From the cell containing the given text, extract its center point as [x, y] coordinate. 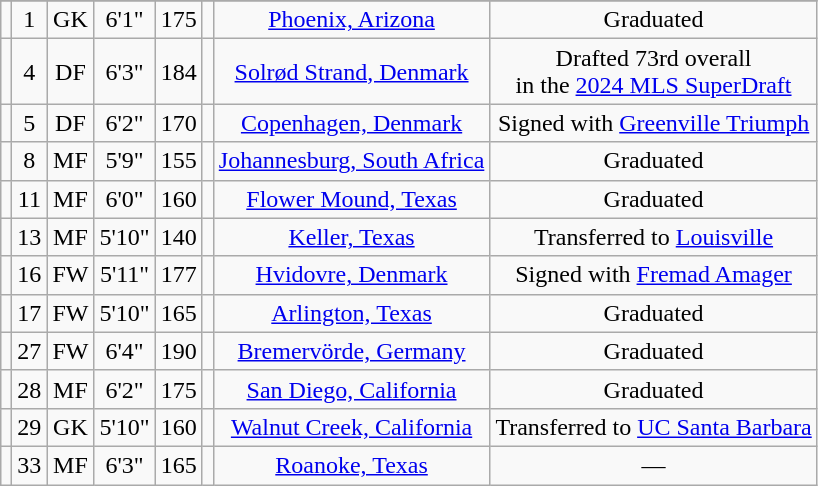
6'4" [124, 351]
5 [30, 123]
6'0" [124, 199]
28 [30, 389]
Walnut Creek, California [352, 427]
Solrød Strand, Denmark [352, 72]
Johannesburg, South Africa [352, 161]
Transferred to UC Santa Barbara [654, 427]
140 [178, 237]
177 [178, 275]
San Diego, California [352, 389]
155 [178, 161]
Keller, Texas [352, 237]
170 [178, 123]
Phoenix, Arizona [352, 20]
Transferred to Louisville [654, 237]
— [654, 465]
Copenhagen, Denmark [352, 123]
190 [178, 351]
Drafted 73rd overallin the 2024 MLS SuperDraft [654, 72]
16 [30, 275]
5'11" [124, 275]
29 [30, 427]
Hvidovre, Denmark [352, 275]
184 [178, 72]
Signed with Fremad Amager [654, 275]
1 [30, 20]
8 [30, 161]
5'9" [124, 161]
Bremervörde, Germany [352, 351]
11 [30, 199]
27 [30, 351]
Roanoke, Texas [352, 465]
4 [30, 72]
6'1" [124, 20]
17 [30, 313]
33 [30, 465]
Flower Mound, Texas [352, 199]
Arlington, Texas [352, 313]
13 [30, 237]
Signed with Greenville Triumph [654, 123]
